Return the [X, Y] coordinate for the center point of the cell that contains the specified text.  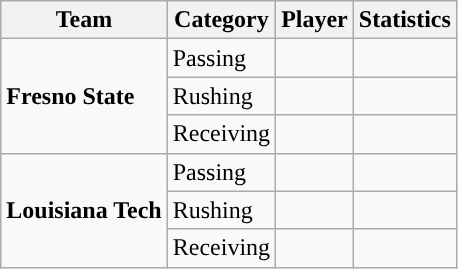
Fresno State [84, 96]
Statistics [404, 20]
Team [84, 20]
Player [315, 20]
Category [221, 20]
Louisiana Tech [84, 210]
